Detect which cell encompasses the target text, then output its [x, y] center coordinate. 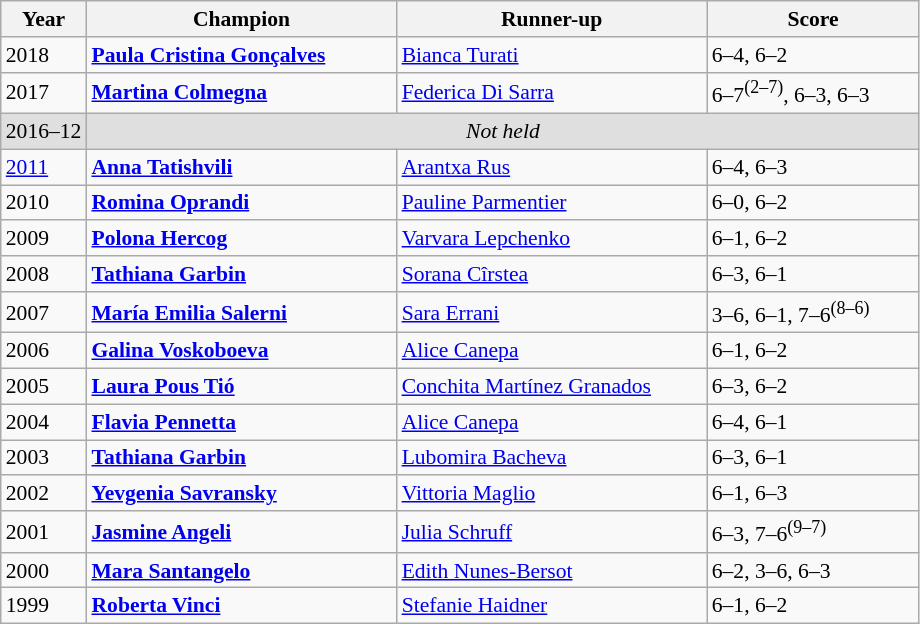
María Emilia Salerni [241, 312]
Vittoria Maglio [552, 494]
Romina Oprandi [241, 203]
Sara Errani [552, 312]
6–4, 6–3 [814, 167]
Polona Hercog [241, 239]
2016–12 [44, 132]
6–1, 6–3 [814, 494]
Sorana Cîrstea [552, 274]
Year [44, 19]
Bianca Turati [552, 55]
2009 [44, 239]
Edith Nunes-Bersot [552, 571]
Galina Voskoboeva [241, 351]
Lubomira Bacheva [552, 458]
Jasmine Angeli [241, 532]
Martina Colmegna [241, 92]
6–4, 6–2 [814, 55]
Varvara Lepchenko [552, 239]
Stefanie Haidner [552, 606]
2011 [44, 167]
Laura Pous Tió [241, 387]
2003 [44, 458]
2010 [44, 203]
Runner-up [552, 19]
Pauline Parmentier [552, 203]
Flavia Pennetta [241, 422]
6–3, 6–2 [814, 387]
2005 [44, 387]
2002 [44, 494]
Federica Di Sarra [552, 92]
2006 [44, 351]
Conchita Martínez Granados [552, 387]
6–3, 7–6(9–7) [814, 532]
2008 [44, 274]
Arantxa Rus [552, 167]
Yevgenia Savransky [241, 494]
Anna Tatishvili [241, 167]
Score [814, 19]
2017 [44, 92]
6–0, 6–2 [814, 203]
2007 [44, 312]
Roberta Vinci [241, 606]
3–6, 6–1, 7–6(8–6) [814, 312]
6–7(2–7), 6–3, 6–3 [814, 92]
Champion [241, 19]
2004 [44, 422]
Julia Schruff [552, 532]
2001 [44, 532]
Paula Cristina Gonçalves [241, 55]
Not held [502, 132]
Mara Santangelo [241, 571]
6–2, 3–6, 6–3 [814, 571]
2000 [44, 571]
6–4, 6–1 [814, 422]
1999 [44, 606]
2018 [44, 55]
